Capture the cell that displays the provided text and extract its (x, y) central coordinate. 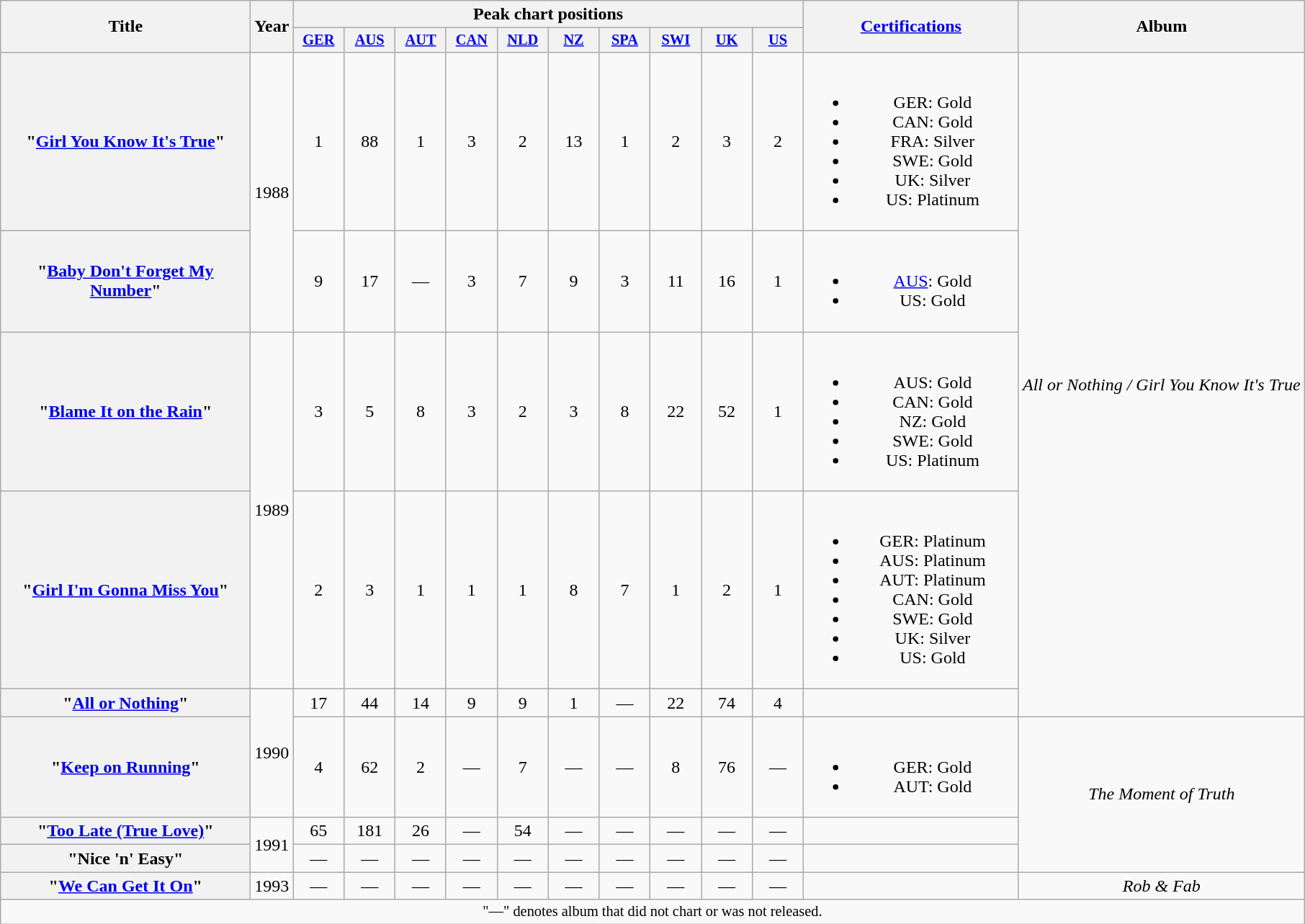
76 (727, 767)
NZ (573, 40)
16 (727, 282)
88 (370, 141)
GER: PlatinumAUS: PlatinumAUT: PlatinumCAN: GoldSWE: GoldUK: SilverUS: Gold (910, 591)
GER: GoldAUT: Gold (910, 767)
AUS (370, 40)
Album (1161, 27)
"Too Late (True Love)" (125, 831)
74 (727, 703)
65 (318, 831)
"All or Nothing" (125, 703)
Title (125, 27)
54 (523, 831)
52 (727, 412)
UK (727, 40)
Peak chart positions (549, 14)
"Girl I'm Gonna Miss You" (125, 591)
GER: GoldCAN: GoldFRA: SilverSWE: GoldUK: SilverUS: Platinum (910, 141)
"—" denotes album that did not chart or was not released. (652, 912)
"Nice 'n' Easy" (125, 858)
"We Can Get It On" (125, 886)
1993 (272, 886)
Rob & Fab (1161, 886)
1989 (272, 511)
Certifications (910, 27)
Year (272, 27)
14 (421, 703)
5 (370, 412)
AUS: GoldCAN: GoldNZ: GoldSWE: GoldUS: Platinum (910, 412)
SPA (625, 40)
11 (676, 282)
SWI (676, 40)
NLD (523, 40)
The Moment of Truth (1161, 794)
CAN (471, 40)
AUT (421, 40)
181 (370, 831)
1991 (272, 845)
26 (421, 831)
"Blame It on the Rain" (125, 412)
All or Nothing / Girl You Know It's True (1161, 384)
62 (370, 767)
13 (573, 141)
GER (318, 40)
AUS: GoldUS: Gold (910, 282)
"Baby Don't Forget My Number" (125, 282)
1990 (272, 753)
"Keep on Running" (125, 767)
US (778, 40)
1988 (272, 192)
44 (370, 703)
"Girl You Know It's True" (125, 141)
